For the text-containing cell, return its midpoint in [X, Y] coordinate format. 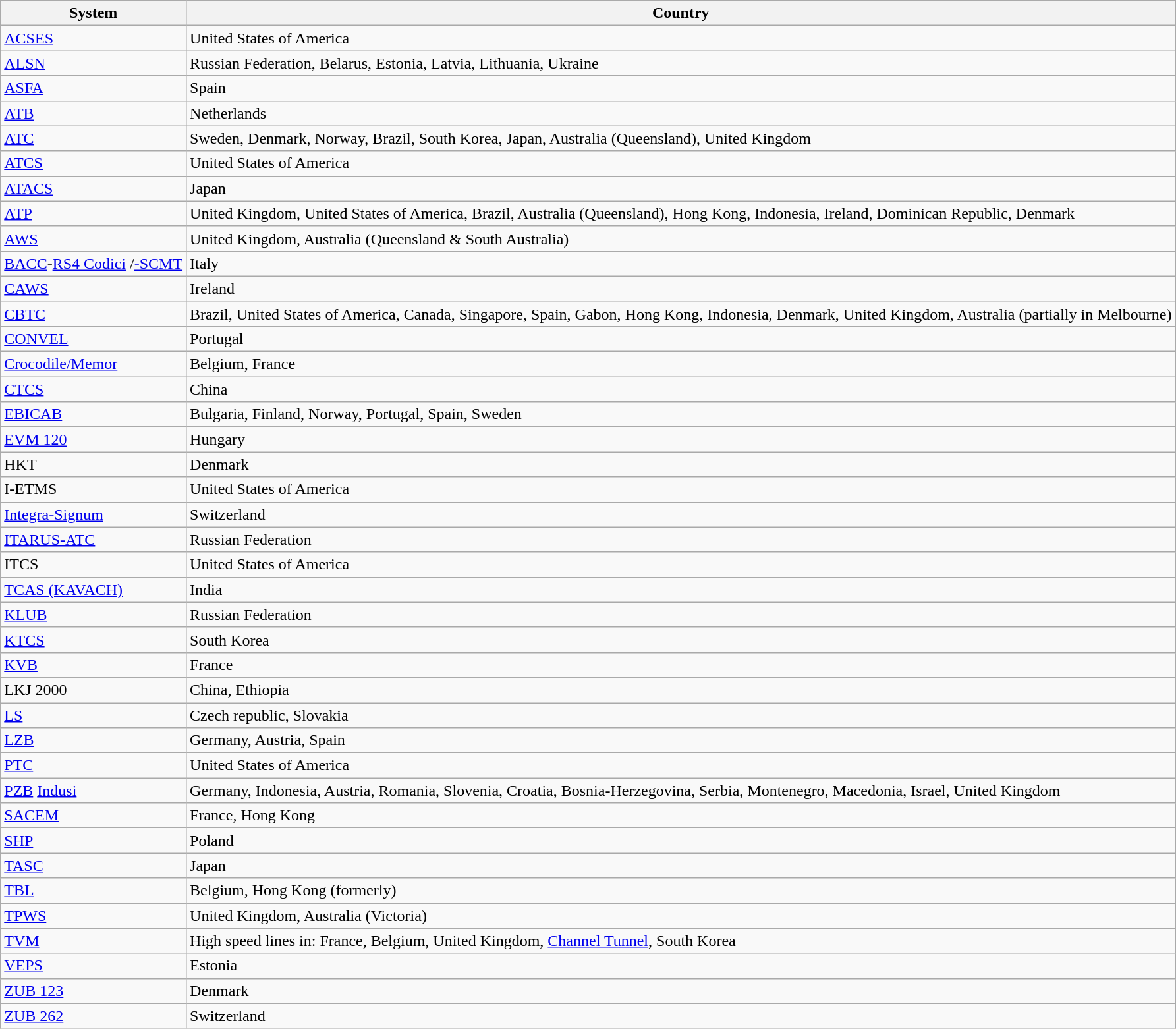
Germany, Austria, Spain [681, 740]
EBICAB [94, 414]
KLUB [94, 615]
China [681, 389]
CONVEL [94, 339]
South Korea [681, 640]
ATC [94, 138]
ATP [94, 213]
United Kingdom, United States of America, Brazil, Australia (Queensland), Hong Kong, Indonesia, Ireland, Dominican Republic, Denmark [681, 213]
Czech republic, Slovakia [681, 715]
France [681, 665]
PTC [94, 765]
LKJ 2000 [94, 690]
KVB [94, 665]
TVM [94, 941]
KTCS [94, 640]
Country [681, 13]
Poland [681, 841]
ZUB 123 [94, 991]
TCAS (KAVACH) [94, 590]
ATACS [94, 188]
Italy [681, 264]
France, Hong Kong [681, 816]
CAWS [94, 289]
HKT [94, 464]
VEPS [94, 966]
United Kingdom, Australia (Queensland & South Australia) [681, 238]
TASC [94, 866]
CBTC [94, 314]
Ireland [681, 289]
System [94, 13]
LZB [94, 740]
SACEM [94, 816]
Brazil, United States of America, Canada, Singapore, Spain, Gabon, Hong Kong, Indonesia, Denmark, United Kingdom, Australia (partially in Melbourne) [681, 314]
High speed lines in: France, Belgium, United Kingdom, Channel Tunnel, South Korea [681, 941]
Crocodile/Memor [94, 364]
Belgium, France [681, 364]
Spain [681, 88]
SHP [94, 841]
EVM 120 [94, 439]
BACC-RS4 Codici /-SCMT [94, 264]
Hungary [681, 439]
Bulgaria, Finland, Norway, Portugal, Spain, Sweden [681, 414]
United Kingdom, Australia (Victoria) [681, 916]
ASFA [94, 88]
ATCS [94, 163]
Portugal [681, 339]
Sweden, Denmark, Norway, Brazil, South Korea, Japan, Australia (Queensland), United Kingdom [681, 138]
AWS [94, 238]
LS [94, 715]
China, Ethiopia [681, 690]
ACSES [94, 38]
Germany, Indonesia, Austria, Romania, Slovenia, Croatia, Bosnia-Herzegovina, Serbia, Montenegro, Macedonia, Israel, United Kingdom [681, 791]
ALSN [94, 63]
ZUB 262 [94, 1016]
ITCS [94, 565]
TBL [94, 891]
TPWS [94, 916]
ATB [94, 113]
India [681, 590]
I-ETMS [94, 489]
Russian Federation, Belarus, Estonia, Latvia, Lithuania, Ukraine [681, 63]
CTCS [94, 389]
ITARUS-ATC [94, 540]
Integra-Signum [94, 514]
Netherlands [681, 113]
Belgium, Hong Kong (formerly) [681, 891]
PZB Indusi [94, 791]
Estonia [681, 966]
